For the text-containing cell, return its midpoint in [x, y] coordinate format. 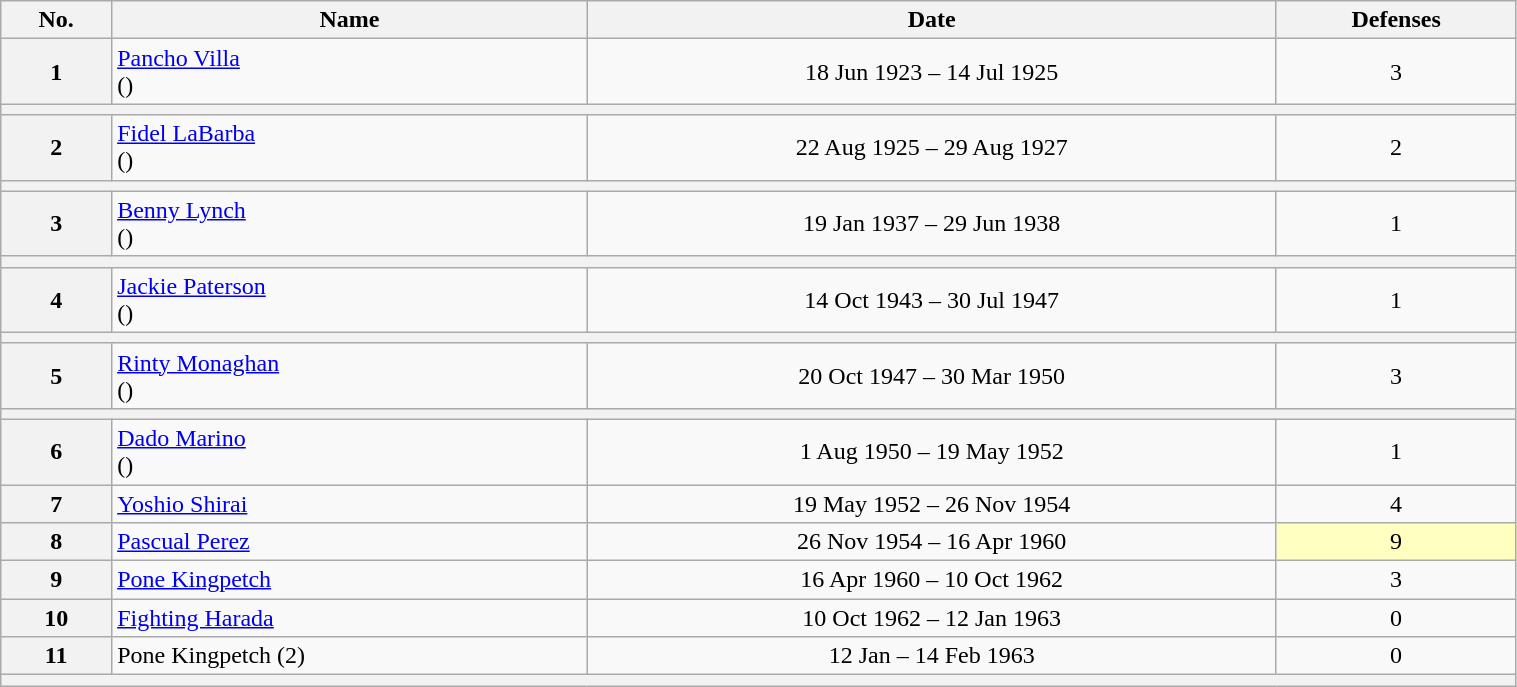
No. [56, 20]
Pone Kingpetch (2) [350, 656]
26 Nov 1954 – 16 Apr 1960 [932, 542]
Date [932, 20]
11 [56, 656]
7 [56, 503]
6 [56, 452]
22 Aug 1925 – 29 Aug 1927 [932, 148]
Fidel LaBarba() [350, 148]
Jackie Paterson() [350, 300]
Defenses [1396, 20]
Pone Kingpetch [350, 580]
Dado Marino() [350, 452]
10 Oct 1962 – 12 Jan 1963 [932, 618]
Benny Lynch() [350, 224]
1 Aug 1950 – 19 May 1952 [932, 452]
14 Oct 1943 – 30 Jul 1947 [932, 300]
19 May 1952 – 26 Nov 1954 [932, 503]
16 Apr 1960 – 10 Oct 1962 [932, 580]
Name [350, 20]
8 [56, 542]
19 Jan 1937 – 29 Jun 1938 [932, 224]
Pancho Villa() [350, 72]
12 Jan – 14 Feb 1963 [932, 656]
18 Jun 1923 – 14 Jul 1925 [932, 72]
Yoshio Shirai [350, 503]
20 Oct 1947 – 30 Mar 1950 [932, 376]
Fighting Harada [350, 618]
Pascual Perez [350, 542]
Rinty Monaghan() [350, 376]
5 [56, 376]
10 [56, 618]
